Output the [x, y] coordinate of the center of the cell containing the given text.  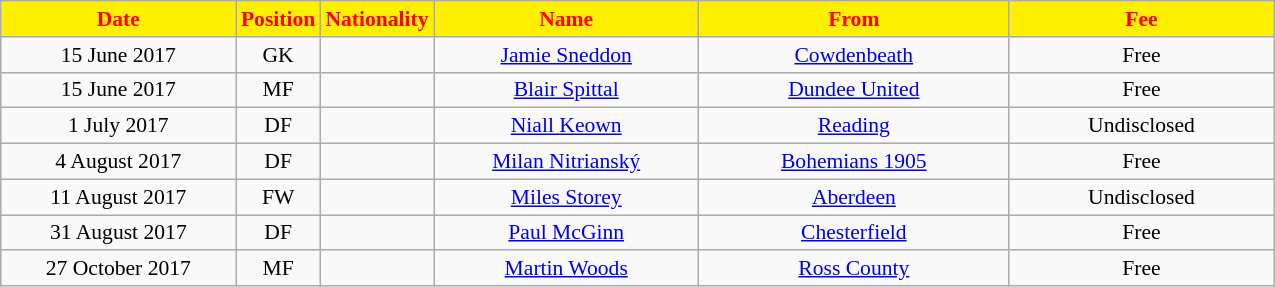
Milan Nitrianský [566, 162]
Blair Spittal [566, 90]
11 August 2017 [118, 197]
Jamie Sneddon [566, 55]
Paul McGinn [566, 233]
FW [278, 197]
31 August 2017 [118, 233]
Name [566, 19]
Niall Keown [566, 126]
27 October 2017 [118, 269]
Reading [854, 126]
Martin Woods [566, 269]
1 July 2017 [118, 126]
From [854, 19]
Position [278, 19]
Cowdenbeath [854, 55]
Fee [1142, 19]
Chesterfield [854, 233]
GK [278, 55]
Miles Storey [566, 197]
4 August 2017 [118, 162]
Nationality [376, 19]
Dundee United [854, 90]
Ross County [854, 269]
Date [118, 19]
Aberdeen [854, 197]
Bohemians 1905 [854, 162]
